Capture the cell that displays the provided text and extract its [X, Y] central coordinate. 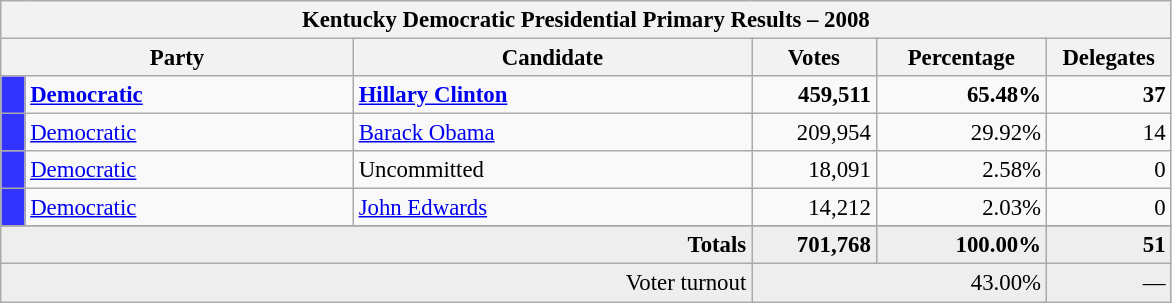
John Edwards [552, 208]
14 [1108, 133]
Percentage [961, 58]
Voter turnout [376, 283]
Party [178, 58]
Delegates [1108, 58]
Kentucky Democratic Presidential Primary Results – 2008 [586, 20]
29.92% [961, 133]
65.48% [961, 95]
Barack Obama [552, 133]
2.03% [961, 208]
Totals [376, 245]
Candidate [552, 58]
Uncommitted [552, 170]
2.58% [961, 170]
Hillary Clinton [552, 95]
51 [1108, 245]
14,212 [814, 208]
43.00% [900, 283]
209,954 [814, 133]
459,511 [814, 95]
Votes [814, 58]
701,768 [814, 245]
37 [1108, 95]
100.00% [961, 245]
18,091 [814, 170]
— [1108, 283]
